From the cell containing the given text, extract its center point as [X, Y] coordinate. 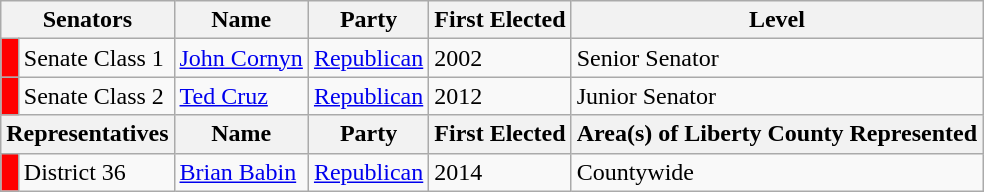
2012 [500, 96]
Senators [88, 20]
2014 [500, 172]
Level [776, 20]
Area(s) of Liberty County Represented [776, 134]
John Cornyn [241, 58]
Senior Senator [776, 58]
Senate Class 2 [96, 96]
Senate Class 1 [96, 58]
Representatives [88, 134]
Brian Babin [241, 172]
District 36 [96, 172]
Junior Senator [776, 96]
Countywide [776, 172]
2002 [500, 58]
Ted Cruz [241, 96]
